Extract the [X, Y] coordinate from the center of the cell holding the provided text.  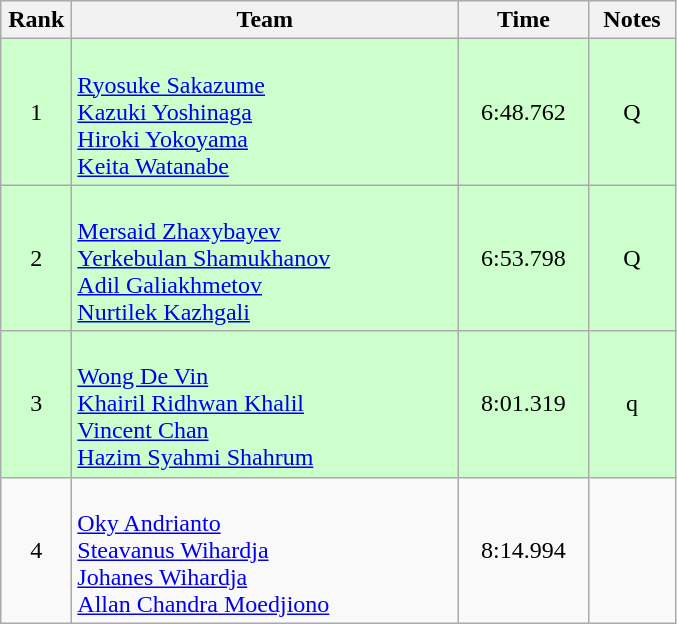
Team [265, 20]
Notes [632, 20]
2 [36, 258]
Wong De VinKhairil Ridhwan KhalilVincent ChanHazim Syahmi Shahrum [265, 404]
1 [36, 112]
Mersaid ZhaxybayevYerkebulan ShamukhanovAdil GaliakhmetovNurtilek Kazhgali [265, 258]
6:48.762 [524, 112]
8:14.994 [524, 550]
3 [36, 404]
Oky AndriantoSteavanus WihardjaJohanes WihardjaAllan Chandra Moedjiono [265, 550]
8:01.319 [524, 404]
6:53.798 [524, 258]
q [632, 404]
4 [36, 550]
Rank [36, 20]
Ryosuke SakazumeKazuki YoshinagaHiroki YokoyamaKeita Watanabe [265, 112]
Time [524, 20]
